Output the (x, y) coordinate of the center of the cell containing the given text.  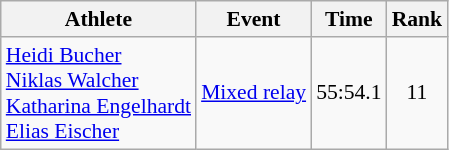
11 (418, 93)
Rank (418, 19)
Event (254, 19)
Heidi BucherNiklas WalcherKatharina EngelhardtElias Eischer (98, 93)
Mixed relay (254, 93)
Athlete (98, 19)
Time (348, 19)
55:54.1 (348, 93)
